Return (X, Y) of the center of cell containing provided text 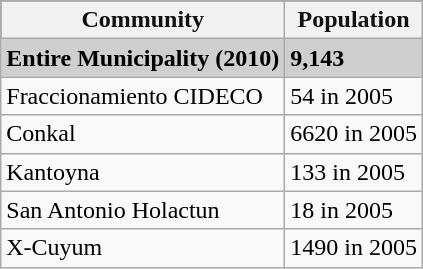
1490 in 2005 (354, 248)
Community (143, 20)
Fraccionamiento CIDECO (143, 96)
6620 in 2005 (354, 134)
San Antonio Holactun (143, 210)
133 in 2005 (354, 172)
54 in 2005 (354, 96)
18 in 2005 (354, 210)
Conkal (143, 134)
X-Cuyum (143, 248)
Entire Municipality (2010) (143, 58)
9,143 (354, 58)
Kantoyna (143, 172)
Population (354, 20)
